Locate the cell with the specified text and output its [x, y] center coordinate. 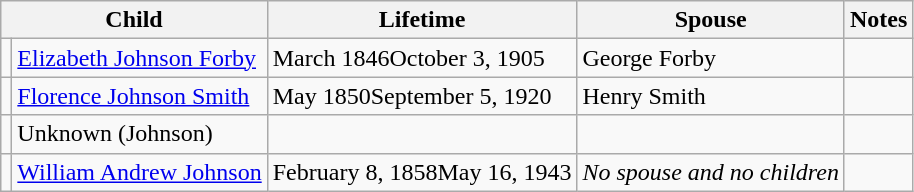
George Forby [710, 58]
Florence Johnson Smith [140, 96]
William Andrew Johnson [140, 172]
February 8, 1858May 16, 1943 [422, 172]
March 1846October 3, 1905 [422, 58]
Notes [878, 20]
Elizabeth Johnson Forby [140, 58]
Unknown (Johnson) [140, 134]
Spouse [710, 20]
No spouse and no children [710, 172]
Lifetime [422, 20]
Henry Smith [710, 96]
May 1850September 5, 1920 [422, 96]
Child [134, 20]
